Detect which cell encompasses the target text, then output its [X, Y] center coordinate. 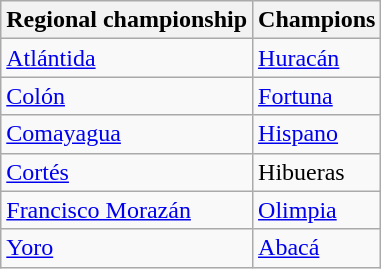
Champions [317, 20]
Yoro [127, 248]
Atlántida [127, 58]
Regional championship [127, 20]
Huracán [317, 58]
Hibueras [317, 172]
Hispano [317, 134]
Francisco Morazán [127, 210]
Fortuna [317, 96]
Olimpia [317, 210]
Cortés [127, 172]
Abacá [317, 248]
Comayagua [127, 134]
Colón [127, 96]
